Return the [X, Y] coordinate for the center point of the cell that contains the specified text.  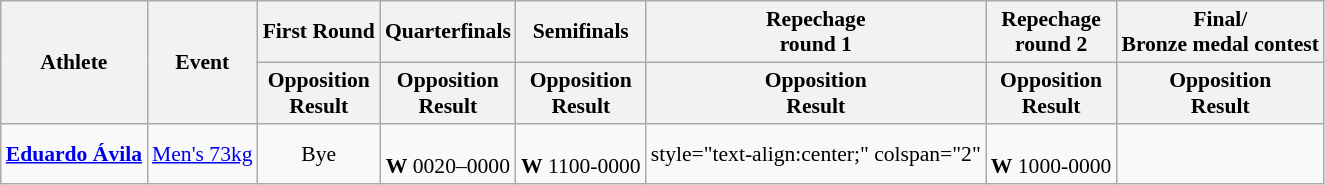
W 0020–0000 [448, 154]
Men's 73kg [202, 154]
Repechage round 1 [816, 32]
style="text-align:center;" colspan="2" [816, 154]
W 1100-0000 [581, 154]
First Round [319, 32]
Eduardo Ávila [74, 154]
Semifinals [581, 32]
Event [202, 62]
Repechage round 2 [1052, 32]
Athlete [74, 62]
W 1000-0000 [1052, 154]
Final/Bronze medal contest [1220, 32]
Bye [319, 154]
Quarterfinals [448, 32]
